Identify which cell holds the provided text, then report its (x, y) central coordinate. 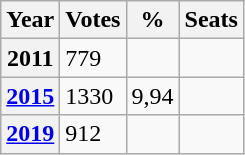
Seats (211, 20)
2019 (30, 134)
9,94 (152, 96)
Votes (93, 20)
Year (30, 20)
1330 (93, 96)
2015 (30, 96)
912 (93, 134)
% (152, 20)
2011 (30, 58)
779 (93, 58)
